Determine the (x, y) coordinate at the center of the cell enclosing the given text.  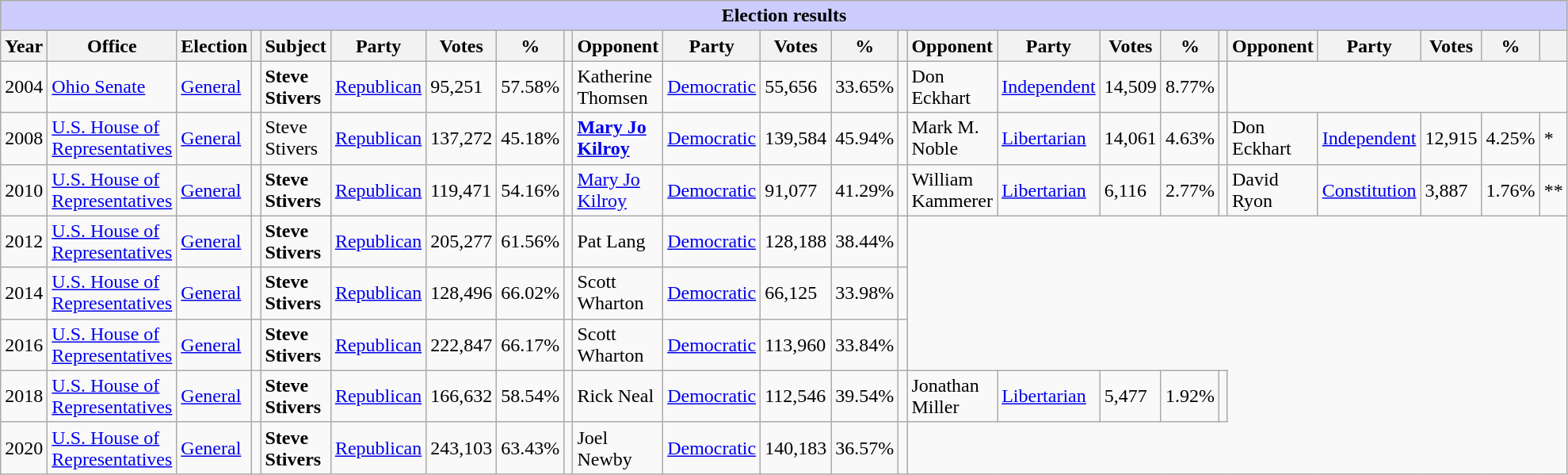
Office (113, 46)
8.77% (1190, 87)
Mark M. Noble (952, 138)
166,632 (461, 396)
14,061 (1130, 138)
41.29% (865, 190)
Pat Lang (618, 241)
222,847 (461, 344)
14,509 (1130, 87)
2018 (24, 396)
Rick Neal (618, 396)
112,546 (795, 396)
39.54% (865, 396)
2010 (24, 190)
Subject (296, 46)
55,656 (795, 87)
128,188 (795, 241)
91,077 (795, 190)
Joel Newby (618, 447)
205,277 (461, 241)
12,915 (1452, 138)
David Ryon (1272, 190)
2020 (24, 447)
** (1553, 190)
Katherine Thomsen (618, 87)
* (1553, 138)
1.76% (1510, 190)
95,251 (461, 87)
66.02% (531, 293)
Ohio Senate (113, 87)
45.94% (865, 138)
140,183 (795, 447)
2014 (24, 293)
38.44% (865, 241)
243,103 (461, 447)
Constitution (1369, 190)
33.65% (865, 87)
6,116 (1130, 190)
2.77% (1190, 190)
63.43% (531, 447)
Jonathan Miller (952, 396)
2012 (24, 241)
57.58% (531, 87)
66,125 (795, 293)
William Kammerer (952, 190)
119,471 (461, 190)
2016 (24, 344)
Year (24, 46)
45.18% (531, 138)
1.92% (1190, 396)
2008 (24, 138)
Election (214, 46)
33.84% (865, 344)
54.16% (531, 190)
2004 (24, 87)
137,272 (461, 138)
5,477 (1130, 396)
4.25% (1510, 138)
61.56% (531, 241)
128,496 (461, 293)
33.98% (865, 293)
113,960 (795, 344)
58.54% (531, 396)
3,887 (1452, 190)
139,584 (795, 138)
4.63% (1190, 138)
66.17% (531, 344)
36.57% (865, 447)
Election results (784, 16)
